Output the [x, y] coordinate of the center of the cell containing the given text.  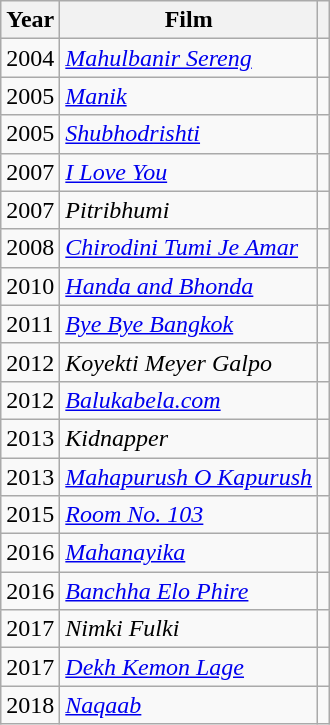
Manik [189, 96]
2008 [30, 248]
2010 [30, 286]
Dekh Kemon Lage [189, 667]
Nimki Fulki [189, 629]
Year [30, 20]
Room No. 103 [189, 515]
Film [189, 20]
Mahanayika [189, 553]
2004 [30, 58]
Mahulbanir Sereng [189, 58]
Kidnapper [189, 438]
2011 [30, 324]
Balukabela.com [189, 400]
Naqaab [189, 705]
Handa and Bhonda [189, 286]
Bye Bye Bangkok [189, 324]
Koyekti Meyer Galpo [189, 362]
2018 [30, 705]
I Love You [189, 172]
Banchha Elo Phire [189, 591]
2015 [30, 515]
Pitribhumi [189, 210]
Mahapurush O Kapurush [189, 477]
Shubhodrishti [189, 134]
Chirodini Tumi Je Amar [189, 248]
